Pinpoint the cell where the given text exists, returning its [x, y] midpoint coordinate. 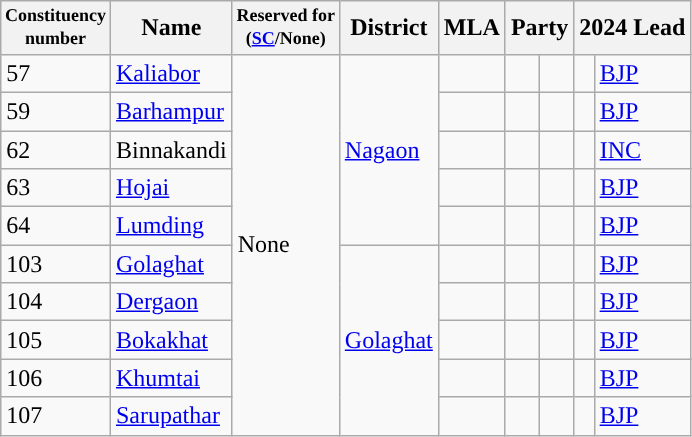
Bokakhat [171, 340]
Nagaon [388, 149]
Reserved for(SC/None) [286, 28]
59 [56, 111]
57 [56, 73]
None [286, 244]
Dergaon [171, 302]
107 [56, 416]
Party [539, 28]
63 [56, 188]
103 [56, 264]
MLA [472, 28]
62 [56, 150]
Khumtai [171, 378]
104 [56, 302]
Name [171, 28]
Barhampur [171, 111]
2024 Lead [632, 28]
INC [642, 150]
Sarupathar [171, 416]
64 [56, 226]
Constituencynumber [56, 28]
106 [56, 378]
Hojai [171, 188]
Lumding [171, 226]
District [388, 28]
105 [56, 340]
Binnakandi [171, 150]
Kaliabor [171, 73]
